Determine the [x, y] coordinate at the center of the cell enclosing the given text.  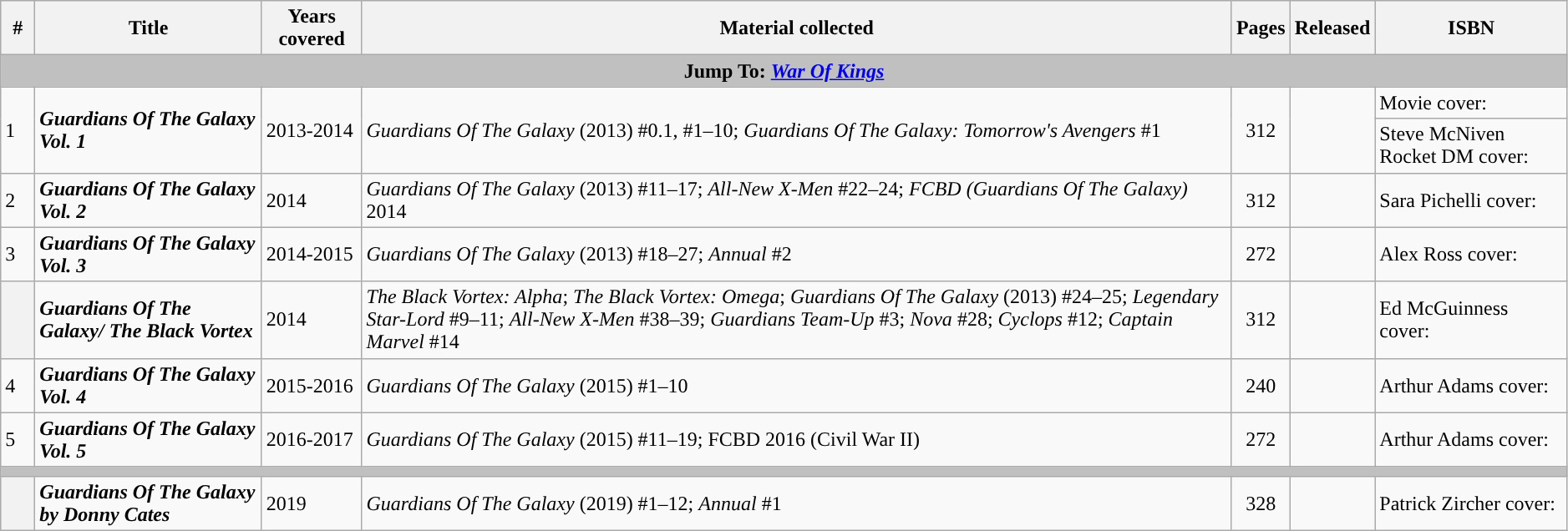
Jump To: War Of Kings [784, 71]
Guardians Of The Galaxy Vol. 5 [149, 439]
Sara Pichelli cover: [1471, 200]
Ed McGuinness cover: [1471, 320]
240 [1261, 386]
Guardians Of The Galaxy Vol. 4 [149, 386]
Guardians Of The Galaxy Vol. 2 [149, 200]
Alex Ross cover: [1471, 254]
1 [18, 130]
2014-2015 [312, 254]
4 [18, 386]
3 [18, 254]
Patrick Zircher cover: [1471, 503]
Guardians Of The Galaxy Vol. 3 [149, 254]
ISBN [1471, 28]
2 [18, 200]
Guardians Of The Galaxy (2015) #1–10 [797, 386]
5 [18, 439]
2019 [312, 503]
2015-2016 [312, 386]
328 [1261, 503]
Guardians Of The Galaxy (2013) #18–27; Annual #2 [797, 254]
Material collected [797, 28]
Pages [1261, 28]
2016-2017 [312, 439]
Guardians Of The Galaxy (2015) #11–19; FCBD 2016 (Civil War II) [797, 439]
Guardians Of The Galaxy Vol. 1 [149, 130]
# [18, 28]
Steve McNiven Rocket DM cover: [1471, 145]
Guardians Of The Galaxy (2019) #1–12; Annual #1 [797, 503]
Years covered [312, 28]
Guardians Of The Galaxy/ The Black Vortex [149, 320]
Guardians Of The Galaxy (2013) #11–17; All-New X-Men #22–24; FCBD (Guardians Of The Galaxy) 2014 [797, 200]
Released [1332, 28]
Guardians Of The Galaxy (2013) #0.1, #1–10; Guardians Of The Galaxy: Tomorrow's Avengers #1 [797, 130]
Guardians Of The Galaxy by Donny Cates [149, 503]
Movie cover: [1471, 103]
2013-2014 [312, 130]
Title [149, 28]
